Determine the [X, Y] coordinate at the center of the cell enclosing the given text.  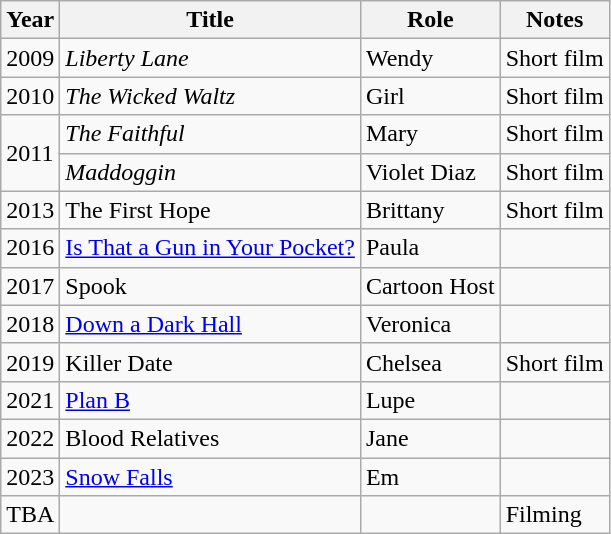
Veronica [430, 324]
Title [210, 20]
Wendy [430, 58]
2023 [30, 477]
Down a Dark Hall [210, 324]
The Wicked Waltz [210, 96]
Killer Date [210, 362]
The First Hope [210, 210]
Filming [554, 515]
2011 [30, 153]
Blood Relatives [210, 438]
2009 [30, 58]
TBA [30, 515]
2019 [30, 362]
Liberty Lane [210, 58]
Jane [430, 438]
Is That a Gun in Your Pocket? [210, 248]
2016 [30, 248]
2010 [30, 96]
Lupe [430, 400]
Brittany [430, 210]
2021 [30, 400]
Plan B [210, 400]
Maddoggin [210, 172]
Paula [430, 248]
Spook [210, 286]
Mary [430, 134]
Chelsea [430, 362]
Violet Diaz [430, 172]
The Faithful [210, 134]
Cartoon Host [430, 286]
Em [430, 477]
2013 [30, 210]
Snow Falls [210, 477]
2018 [30, 324]
Girl [430, 96]
Notes [554, 20]
Year [30, 20]
Role [430, 20]
2022 [30, 438]
2017 [30, 286]
